Locate the cell with the specified text and output its [X, Y] center coordinate. 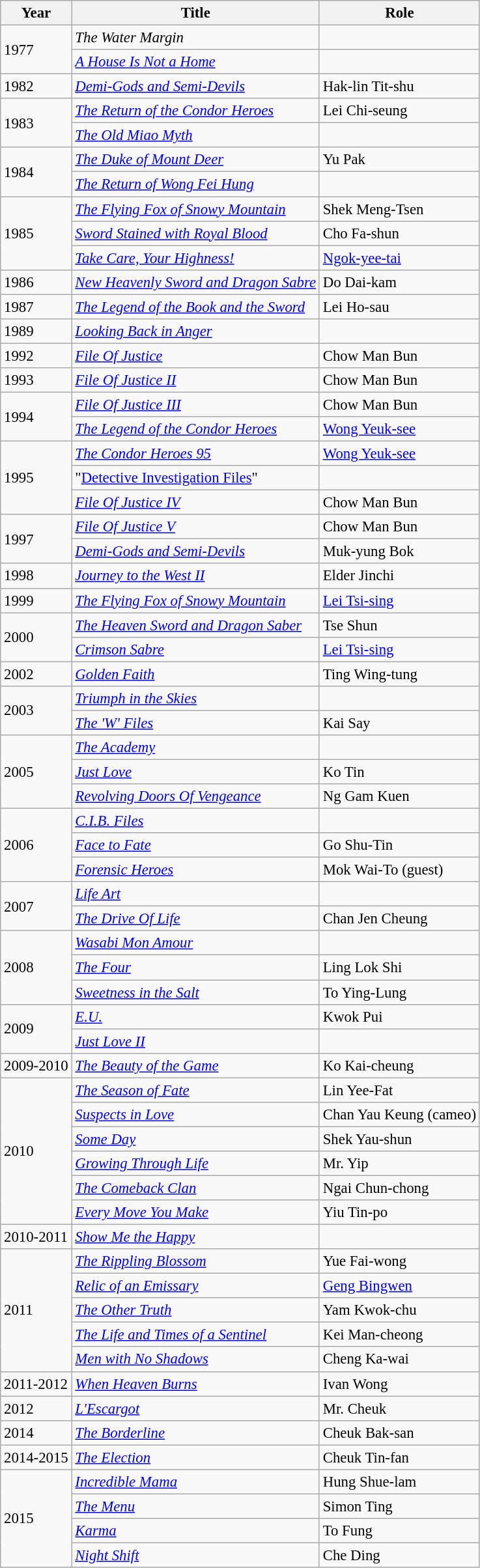
Golden Faith [195, 674]
Mok Wai-To (guest) [399, 870]
1984 [36, 172]
2014 [36, 1433]
Suspects in Love [195, 1115]
Sweetness in the Salt [195, 992]
Forensic Heroes [195, 870]
The Old Miao Myth [195, 135]
Lei Chi-seung [399, 111]
2009-2010 [36, 1065]
When Heaven Burns [195, 1384]
1993 [36, 380]
Role [399, 13]
1977 [36, 49]
Do Dai-kam [399, 282]
1995 [36, 478]
2008 [36, 968]
Che Ding [399, 1555]
Ko Tin [399, 772]
Triumph in the Skies [195, 699]
1992 [36, 356]
Just Love II [195, 1041]
Geng Bingwen [399, 1286]
Kei Man-cheong [399, 1335]
1986 [36, 282]
2006 [36, 845]
Title [195, 13]
Life Art [195, 894]
Show Me the Happy [195, 1237]
Men with No Shadows [195, 1360]
Yiu Tin-po [399, 1212]
Ivan Wong [399, 1384]
2003 [36, 711]
The Life and Times of a Sentinel [195, 1335]
The Rippling Blossom [195, 1261]
1998 [36, 576]
Kwok Pui [399, 1016]
1999 [36, 600]
The Return of Wong Fei Hung [195, 184]
The Drive Of Life [195, 919]
1987 [36, 307]
Go Shu-Tin [399, 845]
2011 [36, 1310]
Night Shift [195, 1555]
Wasabi Mon Amour [195, 944]
Lei Ho-sau [399, 307]
Some Day [195, 1139]
Chan Jen Cheung [399, 919]
2015 [36, 1519]
Yue Fai-wong [399, 1261]
1982 [36, 87]
1983 [36, 122]
The Legend of the Book and the Sword [195, 307]
Relic of an Emissary [195, 1286]
The Beauty of the Game [195, 1065]
Ting Wing-tung [399, 674]
Elder Jinchi [399, 576]
The Four [195, 968]
L'Escargot [195, 1408]
Just Love [195, 772]
The Election [195, 1457]
2000 [36, 637]
The Legend of the Condor Heroes [195, 429]
Karma [195, 1531]
C.I.B. Files [195, 821]
File Of Justice II [195, 380]
2005 [36, 772]
The Academy [195, 748]
Ngai Chun-chong [399, 1188]
A House Is Not a Home [195, 62]
Year [36, 13]
The 'W' Files [195, 723]
The Duke of Mount Deer [195, 160]
Lin Yee-Fat [399, 1090]
The Comeback Clan [195, 1188]
E.U. [195, 1016]
The Season of Fate [195, 1090]
Mr. Yip [399, 1164]
2011-2012 [36, 1384]
Hak-lin Tit-shu [399, 87]
File Of Justice V [195, 527]
The Heaven Sword and Dragon Saber [195, 625]
New Heavenly Sword and Dragon Sabre [195, 282]
Sword Stained with Royal Blood [195, 233]
Hung Shue-lam [399, 1482]
Cheng Ka-wai [399, 1360]
To Fung [399, 1531]
Muk-yung Bok [399, 552]
Yam Kwok-chu [399, 1310]
Kai Say [399, 723]
File Of Justice III [195, 404]
The Water Margin [195, 38]
Cheuk Tin-fan [399, 1457]
Revolving Doors Of Vengeance [195, 796]
Mr. Cheuk [399, 1408]
2007 [36, 906]
Looking Back in Anger [195, 331]
The Borderline [195, 1433]
Tse Shun [399, 625]
The Return of the Condor Heroes [195, 111]
Take Care, Your Highness! [195, 258]
2012 [36, 1408]
1994 [36, 417]
Yu Pak [399, 160]
File Of Justice IV [195, 503]
Ling Lok Shi [399, 968]
Ngok-yee-tai [399, 258]
1997 [36, 539]
2002 [36, 674]
Shek Meng-Tsen [399, 209]
Chan Yau Keung (cameo) [399, 1115]
Crimson Sabre [195, 649]
"Detective Investigation Files" [195, 478]
2009 [36, 1029]
1989 [36, 331]
Cho Fa-shun [399, 233]
Every Move You Make [195, 1212]
Shek Yau-shun [399, 1139]
Ng Gam Kuen [399, 796]
The Menu [195, 1506]
Face to Fate [195, 845]
The Other Truth [195, 1310]
Growing Through Life [195, 1164]
Simon Ting [399, 1506]
Cheuk Bak-san [399, 1433]
2010 [36, 1151]
Ko Kai-cheung [399, 1065]
Journey to the West II [195, 576]
2010-2011 [36, 1237]
1985 [36, 233]
To Ying-Lung [399, 992]
The Condor Heroes 95 [195, 454]
Incredible Mama [195, 1482]
2014-2015 [36, 1457]
File Of Justice [195, 356]
